Pinpoint the cell where the given text exists, returning its (X, Y) midpoint coordinate. 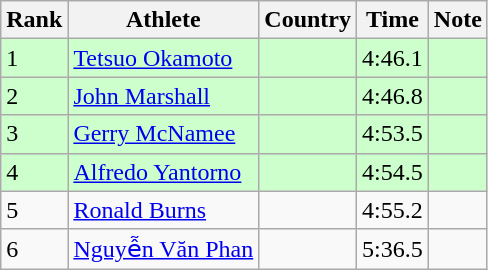
Time (393, 20)
5 (34, 210)
Gerry McNamee (164, 134)
4:55.2 (393, 210)
Country (308, 20)
Note (458, 20)
Nguyễn Văn Phan (164, 249)
1 (34, 58)
Ronald Burns (164, 210)
4:46.8 (393, 96)
Athlete (164, 20)
2 (34, 96)
3 (34, 134)
6 (34, 249)
Rank (34, 20)
4:46.1 (393, 58)
Alfredo Yantorno (164, 172)
John Marshall (164, 96)
4:54.5 (393, 172)
5:36.5 (393, 249)
4:53.5 (393, 134)
4 (34, 172)
Tetsuo Okamoto (164, 58)
